Locate the cell with the specified text and output its [X, Y] center coordinate. 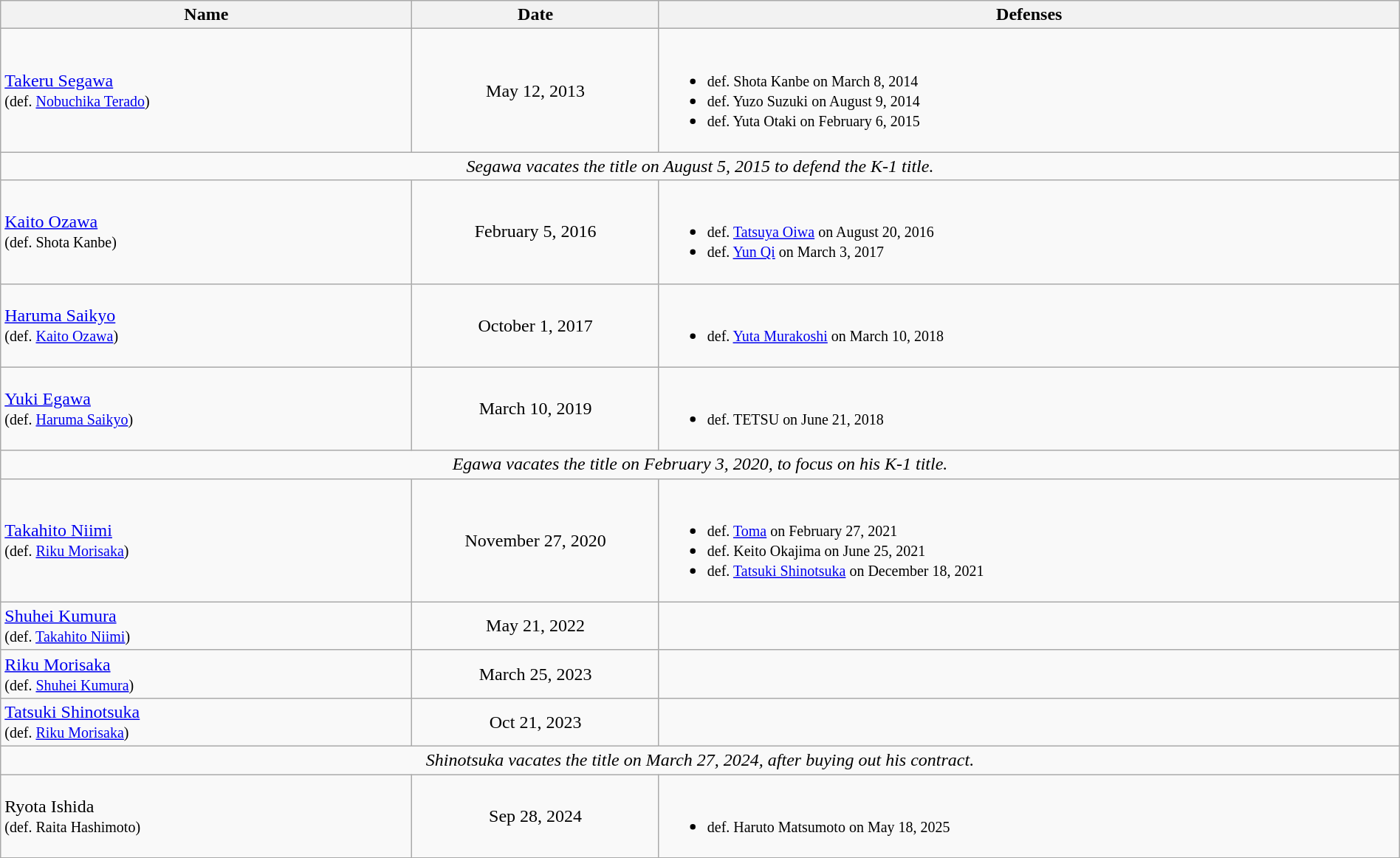
Segawa vacates the title on August 5, 2015 to defend the K-1 title. [700, 166]
def. Haruto Matsumoto on May 18, 2025 [1029, 815]
Takeru Segawa (def. Nobuchika Terado) [207, 90]
Sep 28, 2024 [535, 815]
Egawa vacates the title on February 3, 2020, to focus on his K-1 title. [700, 464]
Kaito Ozawa (def. Shota Kanbe) [207, 232]
Riku Morisaka (def. Shuhei Kumura) [207, 673]
February 5, 2016 [535, 232]
def. Yuta Murakoshi on March 10, 2018 [1029, 325]
def. Shota Kanbe on March 8, 2014def. Yuzo Suzuki on August 9, 2014def. Yuta Otaki on February 6, 2015 [1029, 90]
October 1, 2017 [535, 325]
November 27, 2020 [535, 540]
Ryota Ishida (def. Raita Hashimoto) [207, 815]
May 21, 2022 [535, 626]
def. TETSU on June 21, 2018 [1029, 409]
Name [207, 15]
Shinotsuka vacates the title on March 27, 2024, after buying out his contract. [700, 760]
Haruma Saikyo (def. Kaito Ozawa) [207, 325]
Oct 21, 2023 [535, 722]
March 10, 2019 [535, 409]
def. Tatsuya Oiwa on August 20, 2016def. Yun Qi on March 3, 2017 [1029, 232]
Yuki Egawa (def. Haruma Saikyo) [207, 409]
Takahito Niimi (def. Riku Morisaka) [207, 540]
Date [535, 15]
def. Toma on February 27, 2021def. Keito Okajima on June 25, 2021def. Tatsuki Shinotsuka on December 18, 2021 [1029, 540]
March 25, 2023 [535, 673]
Tatsuki Shinotsuka (def. Riku Morisaka) [207, 722]
Defenses [1029, 15]
May 12, 2013 [535, 90]
Shuhei Kumura (def. Takahito Niimi) [207, 626]
